Detect which cell encompasses the target text, then output its (x, y) center coordinate. 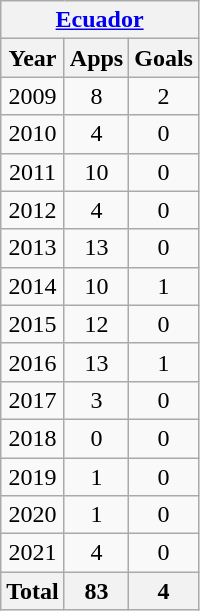
2019 (33, 477)
2010 (33, 134)
2018 (33, 438)
Total (33, 591)
2011 (33, 172)
Goals (164, 58)
2015 (33, 324)
2 (164, 96)
Year (33, 58)
2017 (33, 400)
Ecuador (100, 20)
3 (96, 400)
2012 (33, 210)
2020 (33, 515)
83 (96, 591)
8 (96, 96)
2016 (33, 362)
2013 (33, 248)
2021 (33, 553)
2009 (33, 96)
2014 (33, 286)
Apps (96, 58)
12 (96, 324)
